Pinpoint the cell where the given text exists, returning its [X, Y] midpoint coordinate. 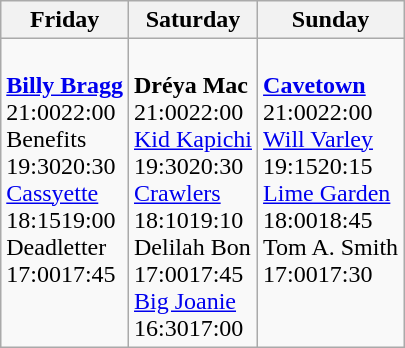
Saturday [192, 20]
Billy Bragg 21:0022:00 Benefits 19:3020:30 Cassyette 18:1519:00 Deadletter 17:0017:45 [65, 193]
Sunday [331, 20]
Dréya Mac 21:0022:00 Kid Kapichi 19:3020:30 Crawlers 18:1019:10 Delilah Bon 17:0017:45 Big Joanie 16:3017:00 [192, 193]
Cavetown 21:0022:00 Will Varley 19:1520:15 Lime Garden 18:0018:45 Tom A. Smith 17:0017:30 [331, 193]
Friday [65, 20]
